Return [x, y] of the center of cell containing provided text 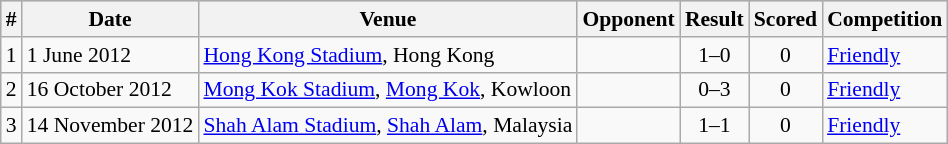
2 [12, 90]
Scored [786, 19]
3 [12, 126]
Shah Alam Stadium, Shah Alam, Malaysia [388, 126]
16 October 2012 [110, 90]
# [12, 19]
1–0 [714, 55]
Hong Kong Stadium, Hong Kong [388, 55]
14 November 2012 [110, 126]
1 [12, 55]
Mong Kok Stadium, Mong Kok, Kowloon [388, 90]
Opponent [628, 19]
Venue [388, 19]
Result [714, 19]
Competition [884, 19]
Date [110, 19]
1 June 2012 [110, 55]
0–3 [714, 90]
1–1 [714, 126]
